For the text-containing cell, return its midpoint in (X, Y) coordinate format. 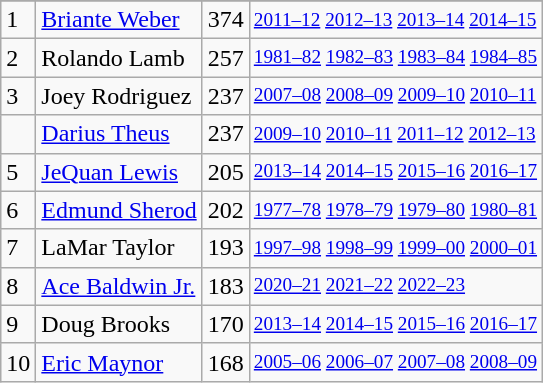
257 (226, 58)
2007–08 2008–09 2009–10 2010–11 (395, 96)
6 (18, 210)
Briante Weber (119, 20)
3 (18, 96)
1 (18, 20)
2020–21 2021–22 2022–23 (395, 286)
183 (226, 286)
Doug Brooks (119, 324)
168 (226, 362)
5 (18, 172)
Rolando Lamb (119, 58)
1977–78 1978–79 1979–80 1980–81 (395, 210)
170 (226, 324)
9 (18, 324)
1981–82 1982–83 1983–84 1984–85 (395, 58)
202 (226, 210)
JeQuan Lewis (119, 172)
193 (226, 248)
Ace Baldwin Jr. (119, 286)
205 (226, 172)
8 (18, 286)
Darius Theus (119, 134)
Edmund Sherod (119, 210)
LaMar Taylor (119, 248)
2005–06 2006–07 2007–08 2008–09 (395, 362)
2 (18, 58)
Eric Maynor (119, 362)
Joey Rodriguez (119, 96)
2011–12 2012–13 2013–14 2014–15 (395, 20)
374 (226, 20)
7 (18, 248)
2009–10 2010–11 2011–12 2012–13 (395, 134)
10 (18, 362)
1997–98 1998–99 1999–00 2000–01 (395, 248)
